Extract the [x, y] coordinate from the center of the cell holding the provided text.  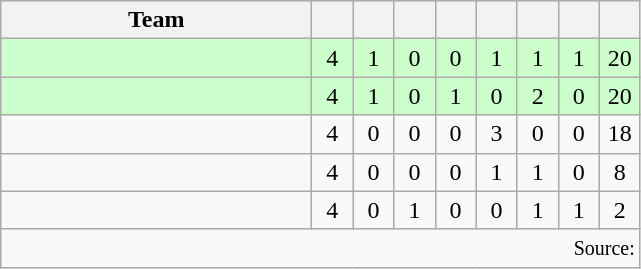
8 [620, 172]
Team [156, 20]
Source: [321, 248]
3 [496, 134]
18 [620, 134]
